Find where the given text appears and provide that cell's center as (x, y) coordinate. 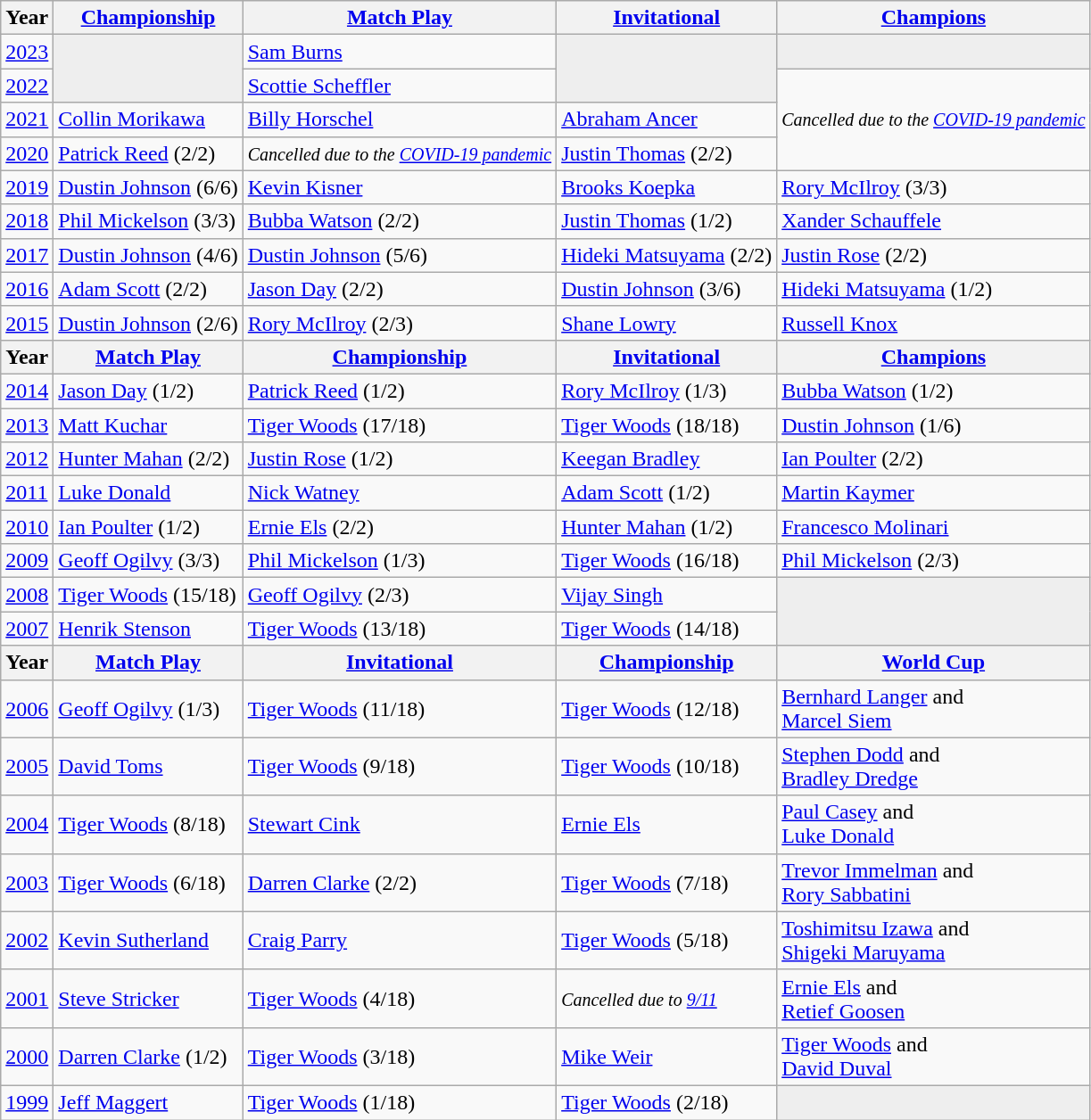
Kevin Sutherland (148, 940)
2008 (27, 595)
2007 (27, 629)
Rory McIlroy (3/3) (933, 187)
Bubba Watson (2/2) (400, 221)
Ernie Els (667, 824)
Tiger Woods (11/18) (400, 708)
Ernie Els and Retief Goosen (933, 999)
Adam Scott (1/2) (667, 493)
Tiger Woods (3/18) (400, 1056)
David Toms (148, 767)
Craig Parry (400, 940)
Scottie Scheffler (400, 86)
2001 (27, 999)
Ian Poulter (1/2) (148, 527)
Nick Watney (400, 493)
World Cup (933, 663)
Phil Mickelson (1/3) (400, 561)
2017 (27, 255)
Rory McIlroy (2/3) (400, 323)
Tiger Woods (8/18) (148, 824)
Justin Rose (1/2) (400, 459)
2019 (27, 187)
Dustin Johnson (5/6) (400, 255)
Bernhard Langer and Marcel Siem (933, 708)
Tiger Woods (6/18) (148, 883)
Keegan Bradley (667, 459)
2002 (27, 940)
Tiger Woods (14/18) (667, 629)
2021 (27, 119)
Trevor Immelman and Rory Sabbatini (933, 883)
2000 (27, 1056)
2023 (27, 52)
Darren Clarke (2/2) (400, 883)
Mike Weir (667, 1056)
Phil Mickelson (2/3) (933, 561)
Paul Casey and Luke Donald (933, 824)
Bubba Watson (1/2) (933, 391)
Geoff Ogilvy (1/3) (148, 708)
2013 (27, 425)
Hideki Matsuyama (2/2) (667, 255)
1999 (27, 1102)
Kevin Kisner (400, 187)
Tiger Woods (5/18) (667, 940)
2009 (27, 561)
Justin Thomas (1/2) (667, 221)
Tiger Woods and David Duval (933, 1056)
Henrik Stenson (148, 629)
Billy Horschel (400, 119)
Vijay Singh (667, 595)
2003 (27, 883)
Cancelled due to 9/11 (667, 999)
Rory McIlroy (1/3) (667, 391)
Tiger Woods (16/18) (667, 561)
Phil Mickelson (3/3) (148, 221)
Dustin Johnson (4/6) (148, 255)
Tiger Woods (9/18) (400, 767)
2015 (27, 323)
Dustin Johnson (1/6) (933, 425)
Sam Burns (400, 52)
Tiger Woods (7/18) (667, 883)
Jason Day (1/2) (148, 391)
Toshimitsu Izawa and Shigeki Maruyama (933, 940)
Ian Poulter (2/2) (933, 459)
Hunter Mahan (2/2) (148, 459)
Luke Donald (148, 493)
Hideki Matsuyama (1/2) (933, 289)
2018 (27, 221)
Francesco Molinari (933, 527)
Tiger Woods (13/18) (400, 629)
Adam Scott (2/2) (148, 289)
Tiger Woods (10/18) (667, 767)
Tiger Woods (12/18) (667, 708)
Xander Schauffele (933, 221)
Dustin Johnson (2/6) (148, 323)
Tiger Woods (17/18) (400, 425)
2016 (27, 289)
Dustin Johnson (3/6) (667, 289)
Hunter Mahan (1/2) (667, 527)
Tiger Woods (4/18) (400, 999)
Patrick Reed (2/2) (148, 153)
Steve Stricker (148, 999)
2005 (27, 767)
Collin Morikawa (148, 119)
Brooks Koepka (667, 187)
2010 (27, 527)
2006 (27, 708)
Darren Clarke (1/2) (148, 1056)
Justin Rose (2/2) (933, 255)
Patrick Reed (1/2) (400, 391)
Matt Kuchar (148, 425)
2022 (27, 86)
2014 (27, 391)
Stewart Cink (400, 824)
Jason Day (2/2) (400, 289)
Shane Lowry (667, 323)
Tiger Woods (18/18) (667, 425)
Geoff Ogilvy (3/3) (148, 561)
Tiger Woods (2/18) (667, 1102)
Jeff Maggert (148, 1102)
Tiger Woods (15/18) (148, 595)
Tiger Woods (1/18) (400, 1102)
Martin Kaymer (933, 493)
2012 (27, 459)
Abraham Ancer (667, 119)
2011 (27, 493)
2004 (27, 824)
2020 (27, 153)
Dustin Johnson (6/6) (148, 187)
Stephen Dodd and Bradley Dredge (933, 767)
Geoff Ogilvy (2/3) (400, 595)
Russell Knox (933, 323)
Ernie Els (2/2) (400, 527)
Justin Thomas (2/2) (667, 153)
